Identify which cell holds the provided text, then report its [X, Y] central coordinate. 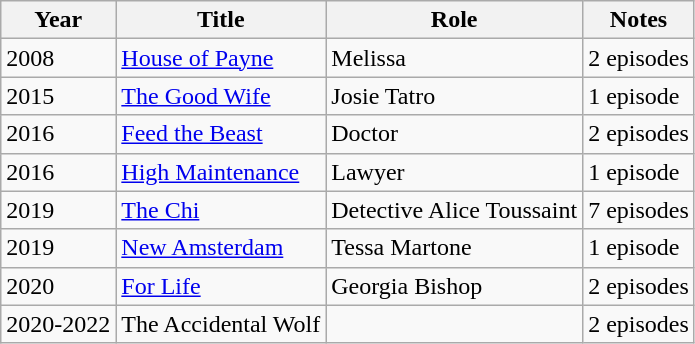
The Accidental Wolf [221, 324]
2020 [58, 286]
High Maintenance [221, 172]
Josie Tatro [454, 96]
Georgia Bishop [454, 286]
New Amsterdam [221, 248]
For Life [221, 286]
2020-2022 [58, 324]
Doctor [454, 134]
Tessa Martone [454, 248]
Feed the Beast [221, 134]
Year [58, 20]
Role [454, 20]
Title [221, 20]
Melissa [454, 58]
The Good Wife [221, 96]
7 episodes [639, 210]
Notes [639, 20]
The Chi [221, 210]
Lawyer [454, 172]
2015 [58, 96]
House of Payne [221, 58]
2008 [58, 58]
Detective Alice Toussaint [454, 210]
